Find where the given text appears and provide that cell's center as (x, y) coordinate. 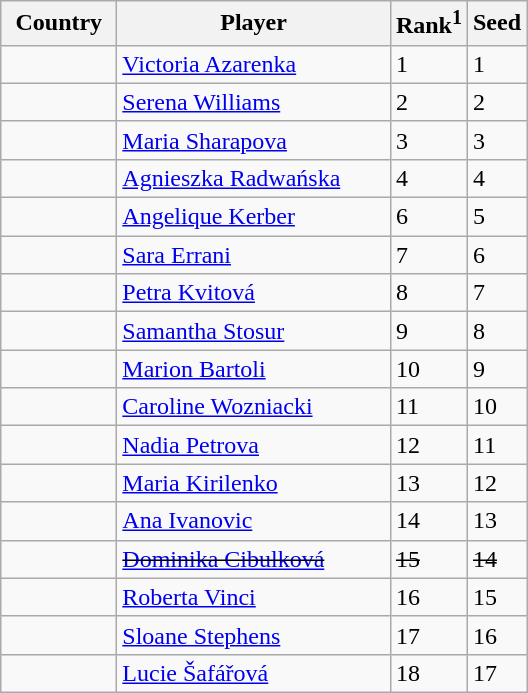
Rank1 (428, 24)
Samantha Stosur (254, 331)
Sloane Stephens (254, 635)
Maria Sharapova (254, 140)
Agnieszka Radwańska (254, 178)
Player (254, 24)
Marion Bartoli (254, 369)
Angelique Kerber (254, 217)
Dominika Cibulková (254, 559)
Serena Williams (254, 102)
Nadia Petrova (254, 445)
Roberta Vinci (254, 597)
Ana Ivanovic (254, 521)
Petra Kvitová (254, 293)
5 (496, 217)
18 (428, 673)
Sara Errani (254, 255)
Caroline Wozniacki (254, 407)
Lucie Šafářová (254, 673)
Country (59, 24)
Victoria Azarenka (254, 64)
Seed (496, 24)
Maria Kirilenko (254, 483)
